Detect which cell encompasses the target text, then output its [X, Y] center coordinate. 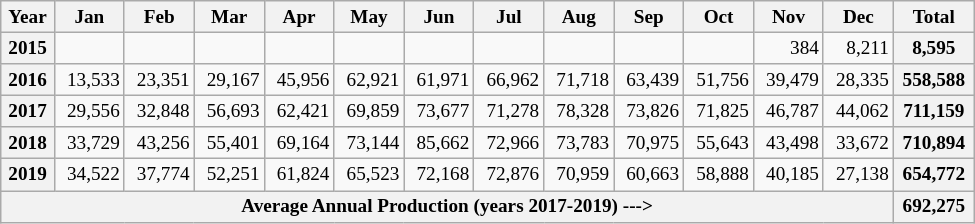
27,138 [858, 175]
69,164 [299, 143]
33,672 [858, 143]
71,825 [719, 111]
8,211 [858, 48]
Mar [229, 17]
73,144 [369, 143]
Average Annual Production (years 2017-2019) ---> [448, 206]
32,848 [159, 111]
654,772 [934, 175]
558,588 [934, 80]
52,251 [229, 175]
46,787 [789, 111]
69,859 [369, 111]
384 [789, 48]
May [369, 17]
62,421 [299, 111]
55,401 [229, 143]
2017 [28, 111]
56,693 [229, 111]
72,966 [509, 143]
13,533 [89, 80]
Dec [858, 17]
85,662 [439, 143]
Sep [649, 17]
71,278 [509, 111]
60,663 [649, 175]
63,439 [649, 80]
43,256 [159, 143]
73,826 [649, 111]
23,351 [159, 80]
Apr [299, 17]
66,962 [509, 80]
55,643 [719, 143]
Year [28, 17]
2015 [28, 48]
Jun [439, 17]
62,921 [369, 80]
711,159 [934, 111]
78,328 [579, 111]
45,956 [299, 80]
692,275 [934, 206]
72,876 [509, 175]
70,975 [649, 143]
29,556 [89, 111]
73,677 [439, 111]
Oct [719, 17]
44,062 [858, 111]
2018 [28, 143]
71,718 [579, 80]
2019 [28, 175]
2016 [28, 80]
51,756 [719, 80]
Total [934, 17]
Jan [89, 17]
70,959 [579, 175]
43,498 [789, 143]
34,522 [89, 175]
73,783 [579, 143]
Jul [509, 17]
33,729 [89, 143]
61,824 [299, 175]
8,595 [934, 48]
40,185 [789, 175]
Aug [579, 17]
29,167 [229, 80]
Feb [159, 17]
39,479 [789, 80]
65,523 [369, 175]
72,168 [439, 175]
61,971 [439, 80]
710,894 [934, 143]
58,888 [719, 175]
28,335 [858, 80]
37,774 [159, 175]
Nov [789, 17]
